From the cell containing the given text, extract its center point as (X, Y) coordinate. 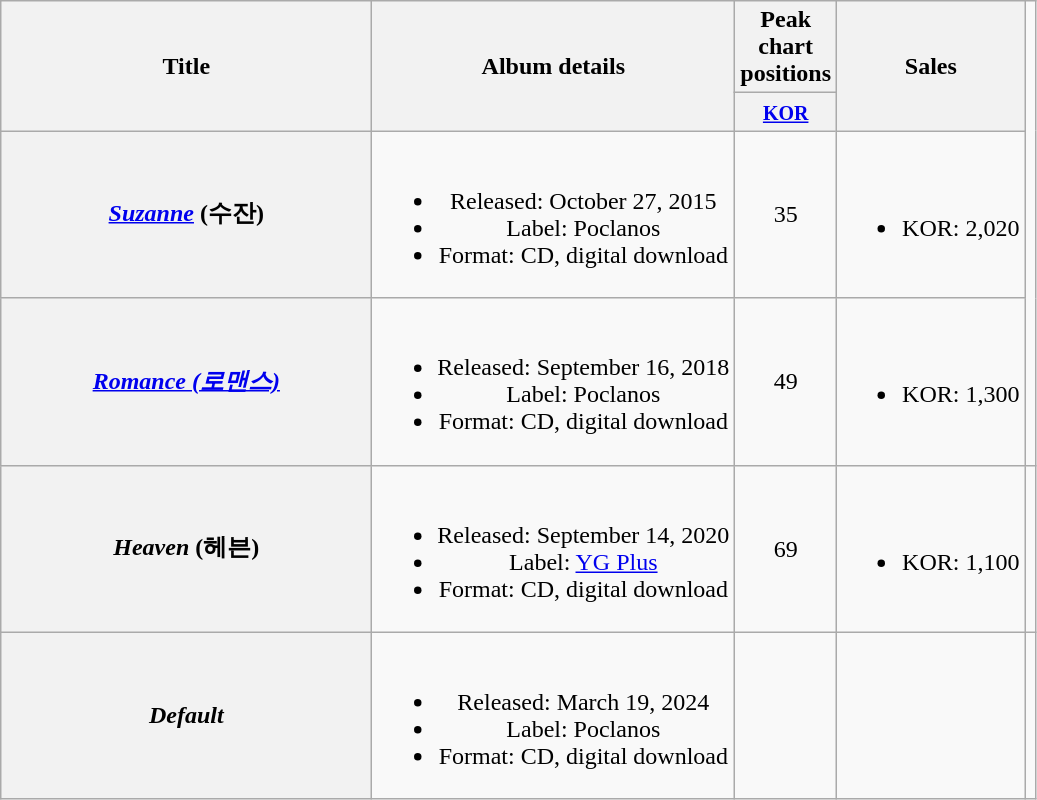
KOR: 1,100 (931, 548)
69 (786, 548)
Released: March 19, 2024Label: PoclanosFormat: CD, digital download (554, 716)
Title (186, 66)
Album details (554, 66)
Suzanne (수잔) (186, 214)
KOR: 1,300 (931, 382)
49 (786, 382)
Released: September 14, 2020Label: YG PlusFormat: CD, digital download (554, 548)
KOR (786, 112)
Peak chart positions (786, 47)
Romance (로맨스) (186, 382)
KOR: 2,020 (931, 214)
Released: October 27, 2015Label: PoclanosFormat: CD, digital download (554, 214)
Heaven (헤븐) (186, 548)
Sales (931, 66)
35 (786, 214)
Default (186, 716)
Released: September 16, 2018Label: PoclanosFormat: CD, digital download (554, 382)
